Return [x, y] of the center of cell containing provided text 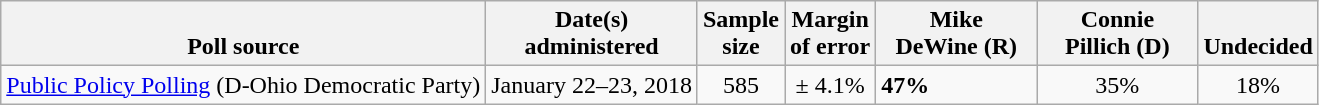
MikeDeWine (R) [956, 34]
585 [740, 85]
± 4.1% [830, 85]
Public Policy Polling (D-Ohio Democratic Party) [244, 85]
18% [1258, 85]
Date(s)administered [592, 34]
ConniePillich (D) [1118, 34]
Samplesize [740, 34]
35% [1118, 85]
Undecided [1258, 34]
Poll source [244, 34]
47% [956, 85]
Marginof error [830, 34]
January 22–23, 2018 [592, 85]
